Scan for the cell matching the given text and deliver its [x, y] coordinate at center. 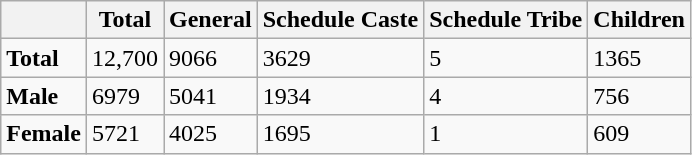
6979 [124, 96]
General [211, 20]
4 [506, 96]
Children [640, 20]
4025 [211, 134]
12,700 [124, 58]
1 [506, 134]
Schedule Tribe [506, 20]
5041 [211, 96]
1934 [340, 96]
5 [506, 58]
1695 [340, 134]
Female [44, 134]
3629 [340, 58]
Schedule Caste [340, 20]
1365 [640, 58]
5721 [124, 134]
756 [640, 96]
609 [640, 134]
Male [44, 96]
9066 [211, 58]
